Find where the given text appears and provide that cell's center as [x, y] coordinate. 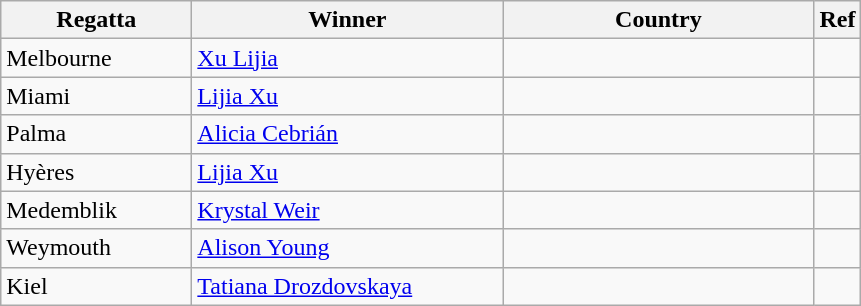
Alicia Cebrián [348, 134]
Kiel [96, 286]
Weymouth [96, 248]
Melbourne [96, 58]
Country [658, 20]
Palma [96, 134]
Regatta [96, 20]
Medemblik [96, 210]
Alison Young [348, 248]
Krystal Weir [348, 210]
Ref [838, 20]
Xu Lijia [348, 58]
Hyères [96, 172]
Tatiana Drozdovskaya [348, 286]
Miami [96, 96]
Winner [348, 20]
